Find where the given text appears and provide that cell's center as [x, y] coordinate. 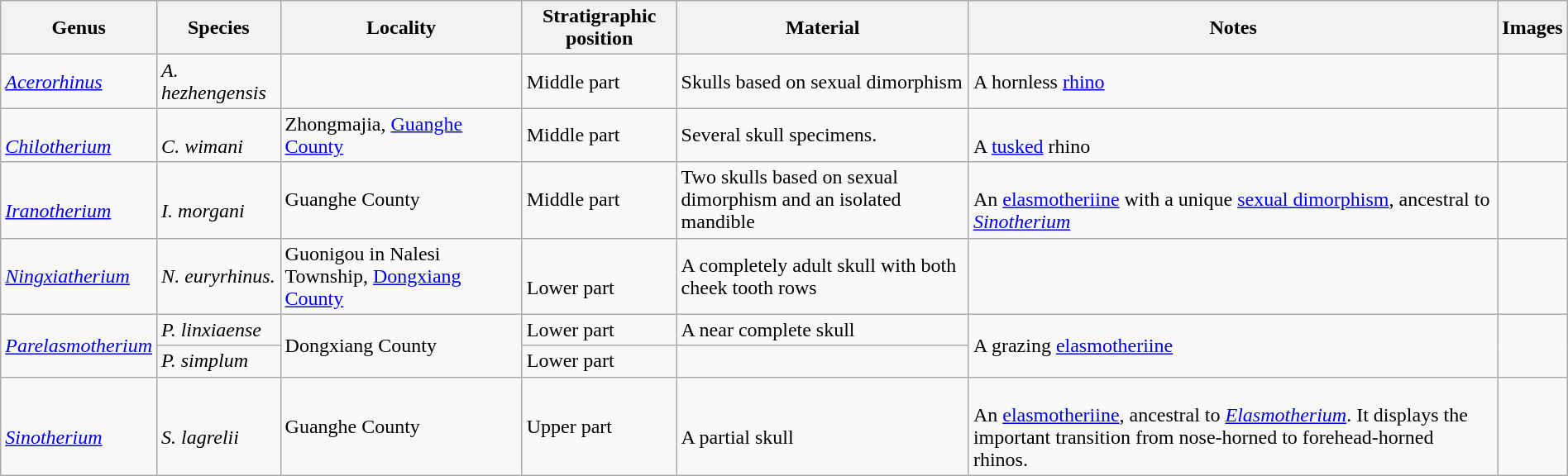
P. linxiaense [218, 330]
Iranotherium [79, 200]
Two skulls based on sexual dimorphism and an isolated mandible [822, 200]
Acerorhinus [79, 81]
Guonigou in Nalesi Township, Dongxiang County [401, 276]
Stratigraphic position [599, 28]
A hornless rhino [1232, 81]
Locality [401, 28]
A. hezhengensis [218, 81]
A near complete skull [822, 330]
N. euryrhinus. [218, 276]
A completely adult skull with both cheek tooth rows [822, 276]
C. wimani [218, 136]
Upper part [599, 426]
Notes [1232, 28]
P. simplum [218, 361]
I. morgani [218, 200]
A partial skull [822, 426]
Parelasmotherium [79, 345]
Dongxiang County [401, 345]
Material [822, 28]
Skulls based on sexual dimorphism [822, 81]
S. lagrelii [218, 426]
Zhongmajia, Guanghe County [401, 136]
An elasmotheriine with a unique sexual dimorphism, ancestral to Sinotherium [1232, 200]
An elasmotheriine, ancestral to Elasmotherium. It displays the important transition from nose-horned to forehead-horned rhinos. [1232, 426]
A grazing elasmotheriine [1232, 345]
A tusked rhino [1232, 136]
Species [218, 28]
Several skull specimens. [822, 136]
Images [1532, 28]
Ningxiatherium [79, 276]
Chilotherium [79, 136]
Genus [79, 28]
Sinotherium [79, 426]
